Provide the (x, y) coordinate of the cell's center where the given text is located.  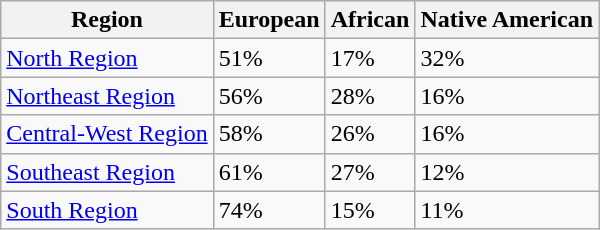
15% (370, 210)
Central-West Region (107, 134)
European (269, 20)
17% (370, 58)
27% (370, 172)
74% (269, 210)
51% (269, 58)
26% (370, 134)
28% (370, 96)
Region (107, 20)
56% (269, 96)
Southeast Region (107, 172)
11% (507, 210)
African (370, 20)
12% (507, 172)
61% (269, 172)
32% (507, 58)
58% (269, 134)
North Region (107, 58)
South Region (107, 210)
Northeast Region (107, 96)
Native American (507, 20)
